Return [x, y] of the center of cell containing provided text 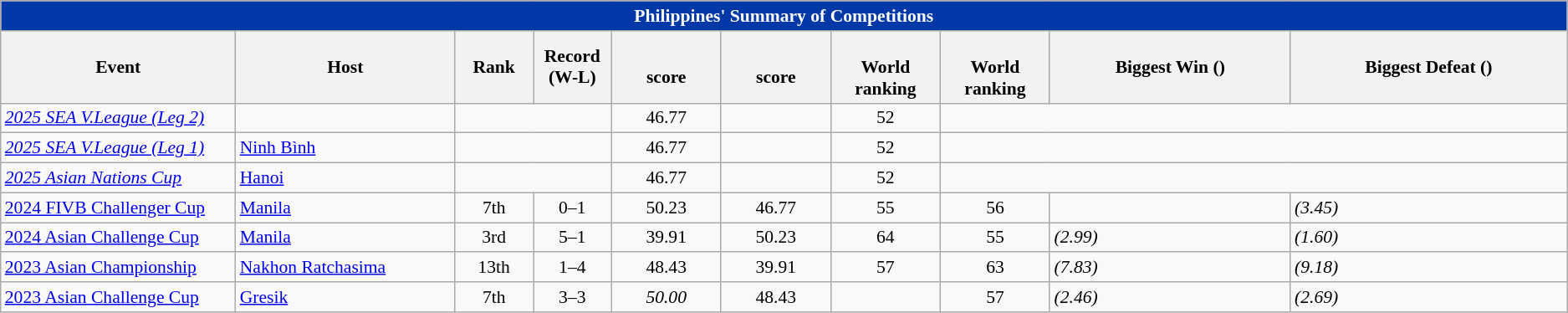
56 [995, 208]
Hanoi [345, 178]
2023 Asian Championship [119, 268]
Gresik [345, 297]
Event [119, 67]
2024 Asian Challenge Cup [119, 238]
(9.18) [1428, 268]
2025 SEA V.League (Leg 2) [119, 118]
(2.69) [1428, 297]
3–3 [573, 297]
Philippines' Summary of Competitions [784, 16]
(2.46) [1170, 297]
2025 SEA V.League (Leg 1) [119, 148]
3rd [494, 238]
Biggest Defeat () [1428, 67]
5–1 [573, 238]
Rank [494, 67]
2025 Asian Nations Cup [119, 178]
Nakhon Ratchasima [345, 268]
50.00 [666, 297]
(1.60) [1428, 238]
13th [494, 268]
Record(W-L) [573, 67]
(2.99) [1170, 238]
64 [885, 238]
(3.45) [1428, 208]
Biggest Win () [1170, 67]
2023 Asian Challenge Cup [119, 297]
Host [345, 67]
Ninh Bình [345, 148]
0–1 [573, 208]
1–4 [573, 268]
(7.83) [1170, 268]
2024 FIVB Challenger Cup [119, 208]
63 [995, 268]
